Detect which cell encompasses the target text, then output its [X, Y] center coordinate. 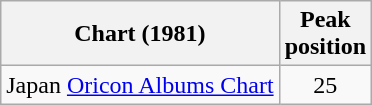
25 [325, 85]
Peakposition [325, 34]
Chart (1981) [140, 34]
Japan Oricon Albums Chart [140, 85]
